Detect which cell encompasses the target text, then output its (x, y) center coordinate. 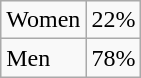
Men (44, 58)
22% (114, 20)
78% (114, 58)
Women (44, 20)
